Pinpoint the cell where the given text exists, returning its [x, y] midpoint coordinate. 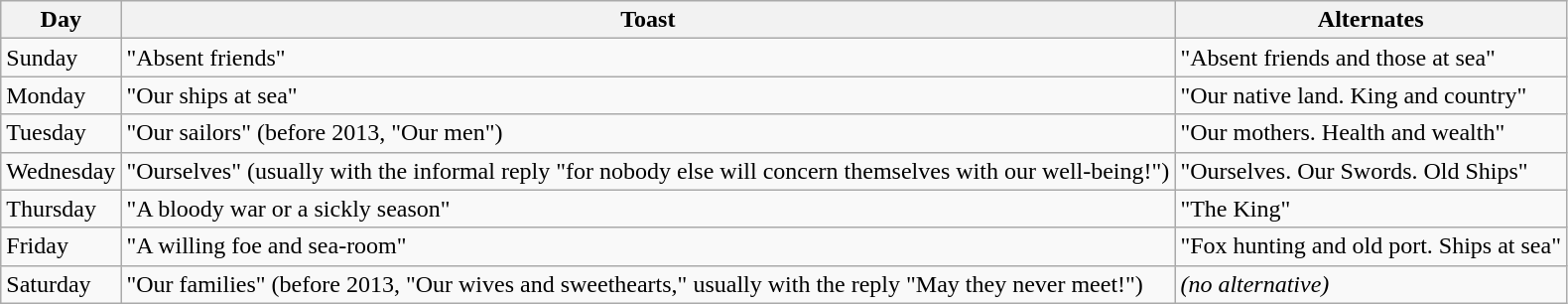
"Fox hunting and old port. Ships at sea" [1372, 246]
Sunday [62, 58]
"Our sailors" (before 2013, "Our men") [648, 133]
"Our native land. King and country" [1372, 95]
Saturday [62, 284]
Day [62, 20]
"Ourselves" (usually with the informal reply "for nobody else will concern themselves with our well-being!") [648, 171]
Wednesday [62, 171]
(no alternative) [1372, 284]
"Absent friends" [648, 58]
"The King" [1372, 209]
"A willing foe and sea-room" [648, 246]
Alternates [1372, 20]
Tuesday [62, 133]
"Absent friends and those at sea" [1372, 58]
"A bloody war or a sickly season" [648, 209]
"Our ships at sea" [648, 95]
Monday [62, 95]
Friday [62, 246]
"Ourselves. Our Swords. Old Ships" [1372, 171]
"Our families" (before 2013, "Our wives and sweethearts," usually with the reply "May they never meet!") [648, 284]
"Our mothers. Health and wealth" [1372, 133]
Toast [648, 20]
Thursday [62, 209]
